Search for the cell housing the specified text and yield its [X, Y] center coordinate. 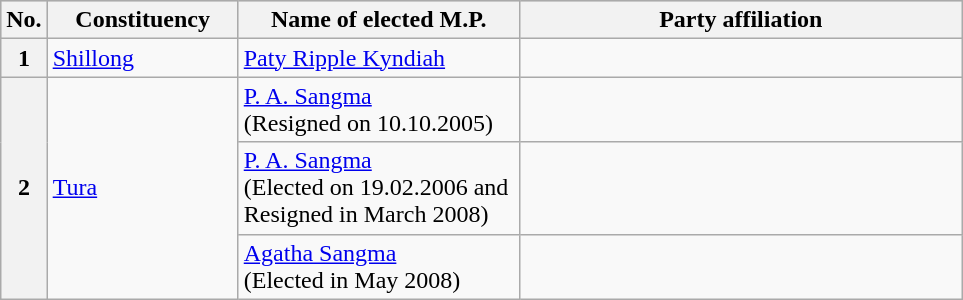
P. A. Sangma(Resigned on 10.10.2005) [378, 110]
Name of elected M.P. [378, 20]
Tura [142, 188]
Paty Ripple Kyndiah [378, 58]
Party affiliation [740, 20]
Agatha Sangma(Elected in May 2008) [378, 266]
2 [24, 188]
No. [24, 20]
1 [24, 58]
P. A. Sangma(Elected on 19.02.2006 and Resigned in March 2008) [378, 188]
Constituency [142, 20]
Shillong [142, 58]
